Search for the cell housing the specified text and yield its (x, y) center coordinate. 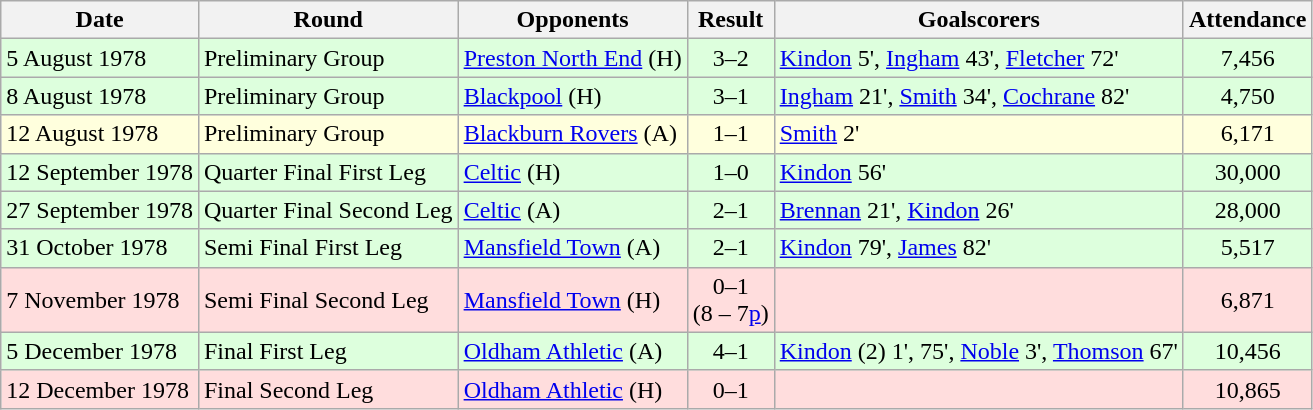
0–1 (8 – 7p) (730, 300)
12 August 1978 (100, 134)
Semi Final Second Leg (328, 300)
6,871 (1247, 300)
Round (328, 20)
10,865 (1247, 389)
Quarter Final First Leg (328, 172)
Brennan 21', Kindon 26' (978, 210)
4,750 (1247, 96)
30,000 (1247, 172)
12 December 1978 (100, 389)
Kindon 79', James 82' (978, 248)
3–1 (730, 96)
Preston North End (H) (572, 58)
Kindon 56' (978, 172)
Blackburn Rovers (A) (572, 134)
Oldham Athletic (H) (572, 389)
Celtic (A) (572, 210)
31 October 1978 (100, 248)
Attendance (1247, 20)
Opponents (572, 20)
5 December 1978 (100, 351)
1–1 (730, 134)
28,000 (1247, 210)
6,171 (1247, 134)
Goalscorers (978, 20)
Kindon (2) 1', 75', Noble 3', Thomson 67' (978, 351)
5,517 (1247, 248)
5 August 1978 (100, 58)
10,456 (1247, 351)
Quarter Final Second Leg (328, 210)
Final First Leg (328, 351)
8 August 1978 (100, 96)
Final Second Leg (328, 389)
7,456 (1247, 58)
Mansfield Town (A) (572, 248)
Smith 2' (978, 134)
Result (730, 20)
Blackpool (H) (572, 96)
Celtic (H) (572, 172)
Kindon 5', Ingham 43', Fletcher 72' (978, 58)
12 September 1978 (100, 172)
1–0 (730, 172)
Mansfield Town (H) (572, 300)
7 November 1978 (100, 300)
Semi Final First Leg (328, 248)
3–2 (730, 58)
Oldham Athletic (A) (572, 351)
27 September 1978 (100, 210)
4–1 (730, 351)
Date (100, 20)
0–1 (730, 389)
Ingham 21', Smith 34', Cochrane 82' (978, 96)
